Capture the cell that displays the provided text and extract its (X, Y) central coordinate. 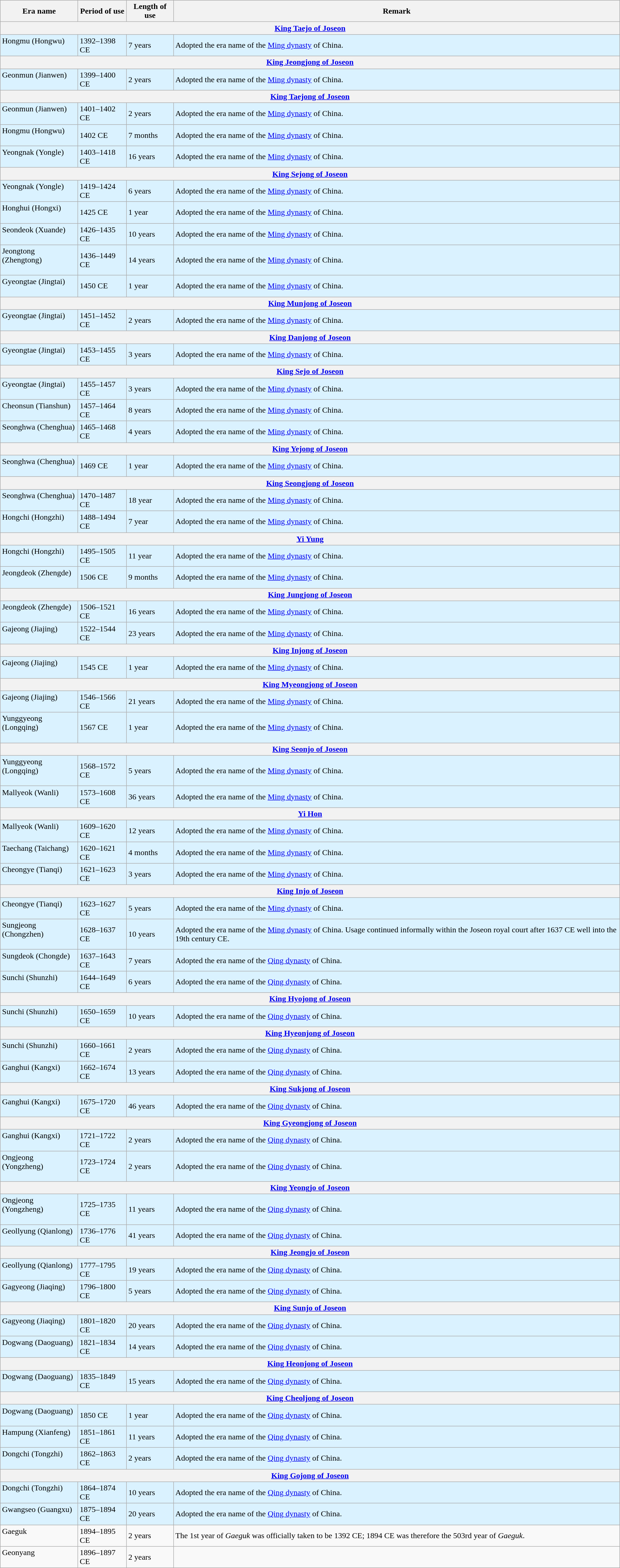
1821–1834 CE (102, 1347)
1402 CE (102, 135)
1623–1627 CE (102, 908)
Hampung (Xianfeng) (39, 1436)
1851–1861 CE (102, 1436)
1399–1400 CE (102, 80)
1850 CE (102, 1415)
1620–1621 CE (102, 852)
1506 CE (102, 577)
1777–1795 CE (102, 1269)
23 years (150, 633)
1621–1623 CE (102, 874)
Period of use (102, 11)
41 years (150, 1236)
36 years (150, 797)
King Sunjo of Joseon (310, 1308)
4 years (150, 432)
1573–1608 CE (102, 797)
1392–1398 CE (102, 45)
1453–1455 CE (102, 355)
Geonyang (39, 1557)
King Yeongjo of Joseon (310, 1188)
1506–1521 CE (102, 612)
The 1st year of Gaeguk was officially taken to be 1392 CE; 1894 CE was therefore the 503rd year of Gaeguk. (397, 1536)
12 years (150, 831)
1650–1659 CE (102, 1016)
11 year (150, 556)
1495–1505 CE (102, 556)
1568–1572 CE (102, 771)
1609–1620 CE (102, 831)
1723–1724 CE (102, 1166)
King Injo of Joseon (310, 891)
Taechang (Taichang) (39, 852)
1628–1637 CE (102, 934)
1862–1863 CE (102, 1458)
Length of use (150, 11)
1644–1649 CE (102, 982)
Yi Yung (310, 539)
1637–1643 CE (102, 960)
1736–1776 CE (102, 1236)
King Jeongjong of Joseon (310, 62)
King Taejo of Joseon (310, 28)
21 years (150, 701)
1450 CE (102, 286)
15 years (150, 1381)
Sungjeong (Chongzhen) (39, 934)
46 years (150, 1106)
Seondeok (Xuande) (39, 234)
King Seonjo of Joseon (310, 749)
8 years (150, 410)
1451–1452 CE (102, 320)
Yi Hon (310, 814)
King Hyojong of Joseon (310, 999)
King Jeongjo of Joseon (310, 1252)
King Sukjong of Joseon (310, 1089)
1725–1735 CE (102, 1209)
King Danjong of Joseon (310, 337)
1455–1457 CE (102, 388)
1835–1849 CE (102, 1381)
King Taejong of Joseon (310, 96)
1401–1402 CE (102, 113)
1403–1418 CE (102, 156)
Cheonsun (Tianshun) (39, 410)
18 year (150, 500)
Jeongtong (Zhengtong) (39, 260)
7 year (150, 522)
9 months (150, 577)
1457–1464 CE (102, 410)
King Munjong of Joseon (310, 303)
7 months (150, 135)
King Injong of Joseon (310, 650)
1875–1894 CE (102, 1514)
King Gyeongjong of Joseon (310, 1123)
1675–1720 CE (102, 1106)
1896–1897 CE (102, 1557)
King Sejong of Joseon (310, 174)
King Gojong of Joseon (310, 1475)
1864–1874 CE (102, 1493)
1465–1468 CE (102, 432)
King Myeongjong of Joseon (310, 684)
King Cheoljong of Joseon (310, 1398)
1522–1544 CE (102, 633)
Remark (397, 11)
1545 CE (102, 668)
1426–1435 CE (102, 234)
13 years (150, 1072)
1796–1800 CE (102, 1291)
1436–1449 CE (102, 260)
1721–1722 CE (102, 1140)
1567 CE (102, 727)
Gaeguk (39, 1536)
1660–1661 CE (102, 1050)
1425 CE (102, 212)
1488–1494 CE (102, 522)
19 years (150, 1269)
King Yejong of Joseon (310, 449)
Era name (39, 11)
1419–1424 CE (102, 191)
King Seongjong of Joseon (310, 483)
Gwangseo (Guangxu) (39, 1514)
1894–1895 CE (102, 1536)
1546–1566 CE (102, 701)
King Hyeonjong of Joseon (310, 1033)
1469 CE (102, 466)
Honghui (Hongxi) (39, 212)
Sungdeok (Chongde) (39, 960)
King Sejo of Joseon (310, 372)
King Jungjong of Joseon (310, 595)
1662–1674 CE (102, 1072)
4 months (150, 852)
1470–1487 CE (102, 500)
1801–1820 CE (102, 1325)
King Heonjong of Joseon (310, 1364)
